Return the (X, Y) coordinate for the center point of the cell that contains the specified text.  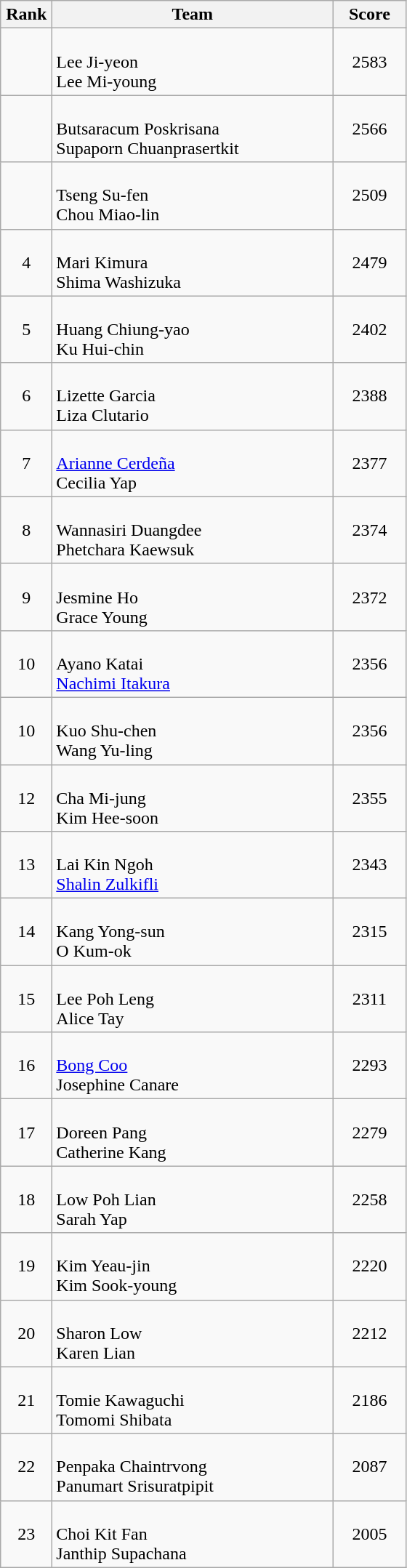
Sharon LowKaren Lian (193, 1333)
Lizette GarciaLiza Clutario (193, 396)
Rank (26, 15)
Ayano KataiNachimi Itakura (193, 664)
17 (26, 1133)
2258 (369, 1199)
Bong CooJosephine Canare (193, 1066)
Doreen PangCatherine Kang (193, 1133)
4 (26, 262)
Huang Chiung-yaoKu Hui-chin (193, 329)
2311 (369, 999)
Score (369, 15)
2315 (369, 932)
15 (26, 999)
2479 (369, 262)
2583 (369, 62)
Kuo Shu-chenWang Yu-ling (193, 731)
18 (26, 1199)
Penpaka ChaintrvongPanumart Srisuratpipit (193, 1467)
2220 (369, 1266)
22 (26, 1467)
12 (26, 798)
6 (26, 396)
8 (26, 530)
2293 (369, 1066)
Lee Poh LengAlice Tay (193, 999)
2402 (369, 329)
2355 (369, 798)
2372 (369, 597)
Low Poh LianSarah Yap (193, 1199)
2279 (369, 1133)
Choi Kit FanJanthip Supachana (193, 1534)
2566 (369, 129)
Wannasiri DuangdeePhetchara Kaewsuk (193, 530)
2005 (369, 1534)
7 (26, 463)
2388 (369, 396)
Cha Mi-jungKim Hee-soon (193, 798)
Kang Yong-sunO Kum-ok (193, 932)
21 (26, 1400)
Team (193, 15)
9 (26, 597)
Arianne CerdeñaCecilia Yap (193, 463)
2374 (369, 530)
13 (26, 865)
Lee Ji-yeonLee Mi-young (193, 62)
Butsaracum PoskrisanaSupaporn Chuanprasertkit (193, 129)
Tseng Su-fenChou Miao-lin (193, 196)
5 (26, 329)
2509 (369, 196)
2087 (369, 1467)
2186 (369, 1400)
14 (26, 932)
2212 (369, 1333)
Kim Yeau-jinKim Sook-young (193, 1266)
16 (26, 1066)
Jesmine HoGrace Young (193, 597)
23 (26, 1534)
2343 (369, 865)
Tomie KawaguchiTomomi Shibata (193, 1400)
2377 (369, 463)
20 (26, 1333)
Lai Kin NgohShalin Zulkifli (193, 865)
19 (26, 1266)
Mari KimuraShima Washizuka (193, 262)
